Find where the given text appears and provide that cell's center as (X, Y) coordinate. 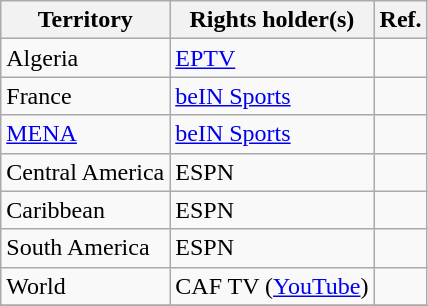
Algeria (86, 58)
South America (86, 248)
MENA (86, 134)
World (86, 286)
CAF TV (YouTube) (272, 286)
Caribbean (86, 210)
EPTV (272, 58)
Ref. (400, 20)
Territory (86, 20)
Rights holder(s) (272, 20)
Central America (86, 172)
France (86, 96)
